Capture the cell that displays the provided text and extract its (x, y) central coordinate. 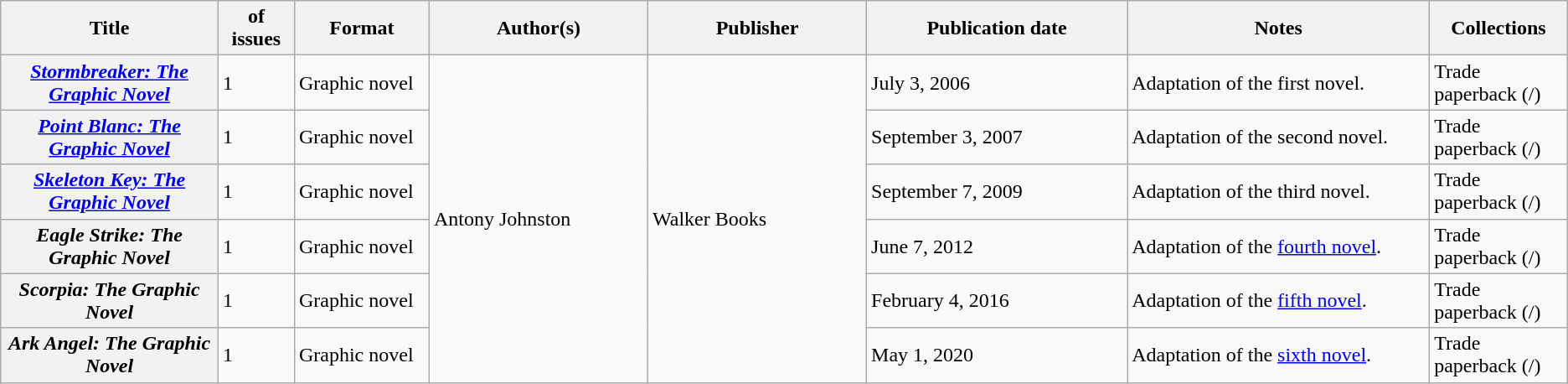
Format (362, 29)
Adaptation of the fourth novel. (1278, 246)
June 7, 2012 (997, 246)
of issues (256, 29)
Walker Books (757, 219)
Collections (1499, 29)
Eagle Strike: The Graphic Novel (110, 246)
Adaptation of the third novel. (1278, 191)
Publication date (997, 29)
Ark Angel: The Graphic Novel (110, 355)
Publisher (757, 29)
July 3, 2006 (997, 82)
Adaptation of the fifth novel. (1278, 300)
September 3, 2007 (997, 138)
Adaptation of the first novel. (1278, 82)
Adaptation of the second novel. (1278, 138)
Point Blanc: The Graphic Novel (110, 138)
Scorpia: The Graphic Novel (110, 300)
Antony Johnston (538, 219)
Stormbreaker: The Graphic Novel (110, 82)
February 4, 2016 (997, 300)
Title (110, 29)
September 7, 2009 (997, 191)
Adaptation of the sixth novel. (1278, 355)
May 1, 2020 (997, 355)
Author(s) (538, 29)
Skeleton Key: The Graphic Novel (110, 191)
Notes (1278, 29)
